Provide the [X, Y] coordinate of the cell's center where the given text is located.  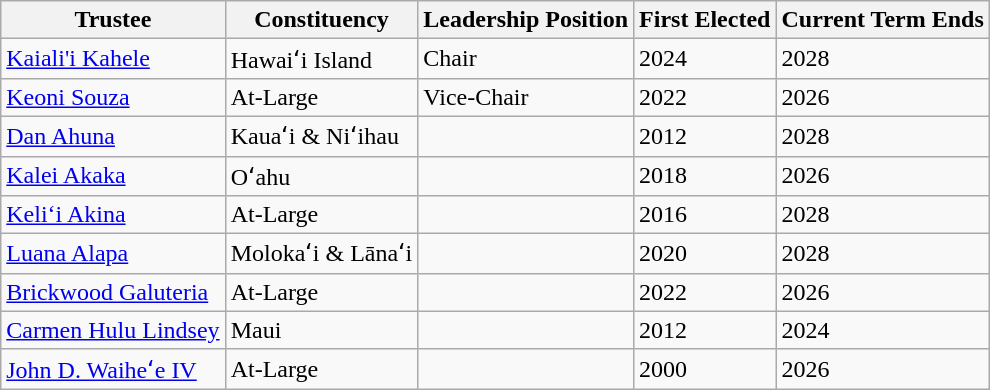
Dan Ahuna [113, 136]
John D. Waiheʻe IV [113, 369]
Maui [322, 330]
Kaiali'i Kahele [113, 59]
Vice-Chair [526, 97]
Brickwood Galuteria [113, 292]
2016 [705, 215]
Kauaʻi & Niʻihau [322, 136]
Chair [526, 59]
Hawaiʻi Island [322, 59]
Leadership Position [526, 20]
Carmen Hulu Lindsey [113, 330]
2018 [705, 176]
Keoni Souza [113, 97]
2020 [705, 254]
Current Term Ends [882, 20]
2000 [705, 369]
Keli‘i Akina [113, 215]
Oʻahu [322, 176]
Kalei Akaka [113, 176]
Trustee [113, 20]
First Elected [705, 20]
Constituency [322, 20]
Luana Alapa [113, 254]
Molokaʻi & Lānaʻi [322, 254]
